Extract the [X, Y] coordinate from the center of the cell holding the provided text.  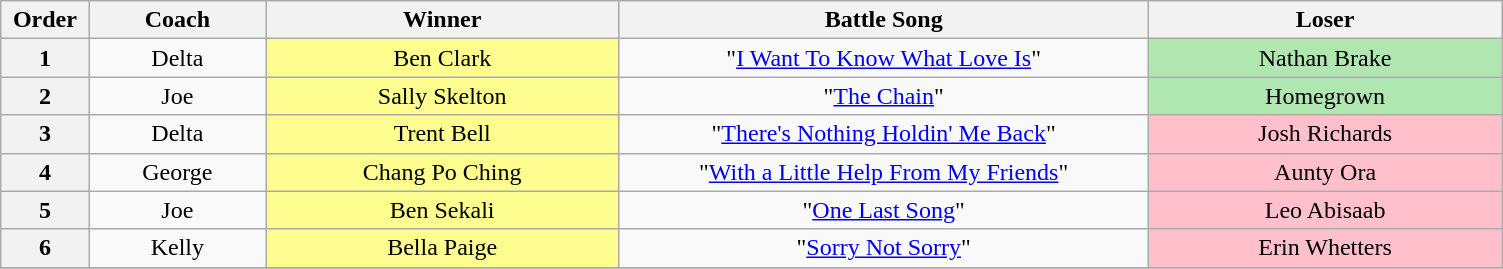
2 [45, 96]
"The Chain" [884, 96]
1 [45, 58]
Chang Po Ching [442, 172]
Sally Skelton [442, 96]
Nathan Brake [1326, 58]
Leo Abisaab [1326, 210]
"One Last Song" [884, 210]
5 [45, 210]
Bella Paige [442, 248]
Aunty Ora [1326, 172]
Order [45, 20]
Homegrown [1326, 96]
George [178, 172]
Ben Sekali [442, 210]
Loser [1326, 20]
"There's Nothing Holdin' Me Back" [884, 134]
Erin Whetters [1326, 248]
Josh Richards [1326, 134]
4 [45, 172]
Trent Bell [442, 134]
Winner [442, 20]
Coach [178, 20]
3 [45, 134]
"I Want To Know What Love Is" [884, 58]
Kelly [178, 248]
Battle Song [884, 20]
"Sorry Not Sorry" [884, 248]
"With a Little Help From My Friends" [884, 172]
Ben Clark [442, 58]
6 [45, 248]
